Scan for the cell matching the given text and deliver its (X, Y) coordinate at center. 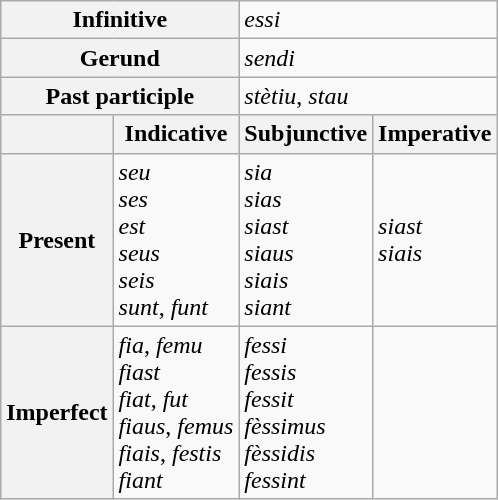
siasiassiastsiaussiaissiant (306, 240)
seusesestseusseissunt, funt (176, 240)
fia, femufiastfiat, futfiaus, femusfiais, festisfiant (176, 412)
sendi (368, 58)
Past participle (120, 96)
Imperfect (57, 412)
stètiu, stau (368, 96)
Indicative (176, 134)
Subjunctive (306, 134)
fessifessisfessitfèssimusfèssidisfessint (306, 412)
siastsiais (435, 240)
Imperative (435, 134)
essi (368, 20)
Present (57, 240)
Gerund (120, 58)
Infinitive (120, 20)
